Pinpoint the cell where the given text exists, returning its (x, y) midpoint coordinate. 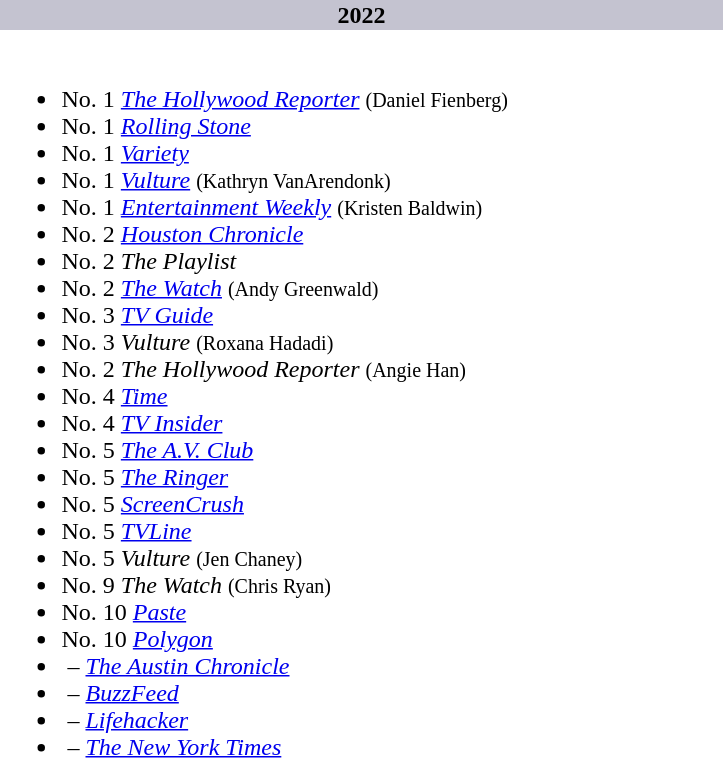
2022 (362, 15)
